For the text-containing cell, return its midpoint in [X, Y] coordinate format. 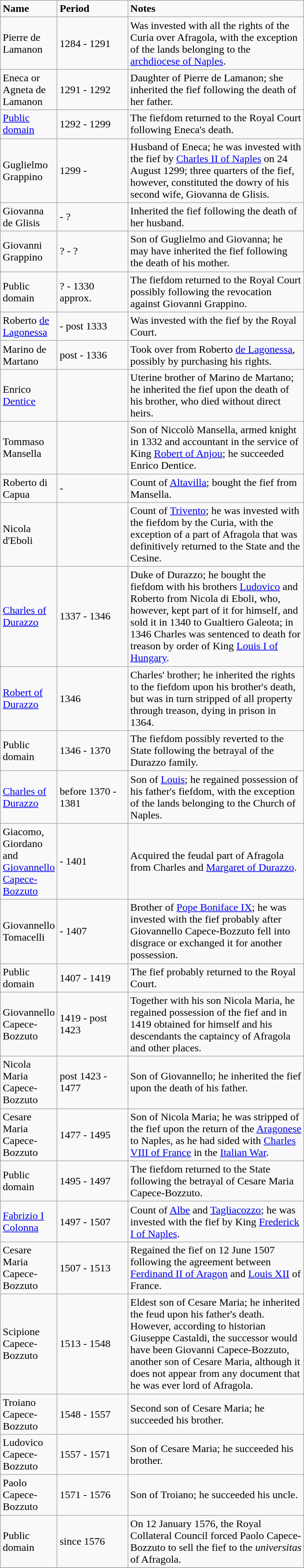
- [92, 488]
1495 - 1497 [92, 1181]
Notes [216, 9]
Was invested with the fief by the Royal Court. [216, 326]
The fiefdom returned to the Royal Court possibly following the revocation against Giovanni Grappino. [216, 292]
- ? [92, 217]
Roberto de Lagonessa [29, 326]
Enrico Dentice [29, 395]
post 1423 - 1477 [92, 1083]
? - 1330 approx. [92, 292]
Count of Altavilla; bought the fief from Mansella. [216, 488]
Giovanna de Glisis [29, 217]
On 12 January 1576, the Royal Collateral Council forced Paolo Capece-Bozzuto to sell the fief to the universitas of Afragola. [216, 1541]
1497 - 1507 [92, 1221]
Was invested with all the rights of the Curia over Afragola, with the exception of the lands belonging to the archdiocese of Naples. [216, 43]
Tommaso Mansella [29, 447]
Scipione Capece-Bozzuto [29, 1343]
post - 1336 [92, 355]
Giovanni Grappino [29, 251]
- post 1333 [92, 326]
Giovannello Tomacelli [29, 931]
Son of Louis; he regained possession of his father's fiefdom, with the exception of the lands belonging to the Church of Naples. [216, 797]
Took over from Roberto de Lagonessa, possibly by purchasing his rights. [216, 355]
Pierre de Lamanon [29, 43]
Nicola d'Eboli [29, 535]
since 1576 [92, 1541]
Uterine brother of Marino de Martano; he inherited the fief upon the death of his brother, who died without direct heirs. [216, 395]
1571 - 1576 [92, 1495]
Son of Cesare Maria; he succeeded his brother. [216, 1455]
Inherited the fief following the death of her husband. [216, 217]
The fiefdom possibly reverted to the State following the betrayal of the Durazzo family. [216, 751]
Son of Troiano; he succeeded his uncle. [216, 1495]
Son of Giovannello; he inherited the fief upon the death of his father. [216, 1083]
1548 - 1557 [92, 1414]
Guglielmo Grappino [29, 170]
Count of Albe and Tagliacozzo; he was invested with the fief by King Frederick I of Naples. [216, 1221]
Son of Niccolò Mansella, armed knight in 1332 and accountant in the service of King Robert of Anjou; he succeeded Enrico Dentice. [216, 447]
Giacomo, Giordano and Giovannello Capece-Bozzuto [29, 861]
- 1407 [92, 931]
Regained the fief on 12 June 1507 following the agreement between Ferdinand II of Aragon and Louis XII of France. [216, 1268]
Eneca or Agneta de Lamanon [29, 90]
1419 - post 1423 [92, 1024]
Son of Guglielmo and Giovanna; he may have inherited the fief following the death of his mother. [216, 251]
? - ? [92, 251]
- 1401 [92, 861]
Giovannello Capece-Bozzuto [29, 1024]
Fabrizio I Colonna [29, 1221]
Second son of Cesare Maria; he succeeded his brother. [216, 1414]
Period [92, 9]
1337 - 1346 [92, 617]
1292 - 1299 [92, 124]
Troiano Capece-Bozzuto [29, 1414]
1291 - 1292 [92, 90]
The fiefdom returned to the Royal Court following Eneca's death. [216, 124]
before 1370 - 1381 [92, 797]
Marino de Martano [29, 355]
Acquired the feudal part of Afragola from Charles and Margaret of Durazzo. [216, 861]
The fief probably returned to the Royal Court. [216, 978]
1299 - [92, 170]
1477 - 1495 [92, 1134]
1513 - 1548 [92, 1343]
1407 - 1419 [92, 978]
Name [29, 9]
The fiefdom returned to the State following the betrayal of Cesare Maria Capece-Bozzuto. [216, 1181]
Roberto di Capua [29, 488]
Ludovico Capece-Bozzuto [29, 1455]
1557 - 1571 [92, 1455]
Nicola Maria Capece-Bozzuto [29, 1083]
Daughter of Pierre de Lamanon; she inherited the fief following the death of her father. [216, 90]
Paolo Capece-Bozzuto [29, 1495]
1284 - 1291 [92, 43]
1346 - 1370 [92, 751]
Robert of Durazzo [29, 699]
1346 [92, 699]
1507 - 1513 [92, 1268]
